Capture the cell that displays the provided text and extract its (x, y) central coordinate. 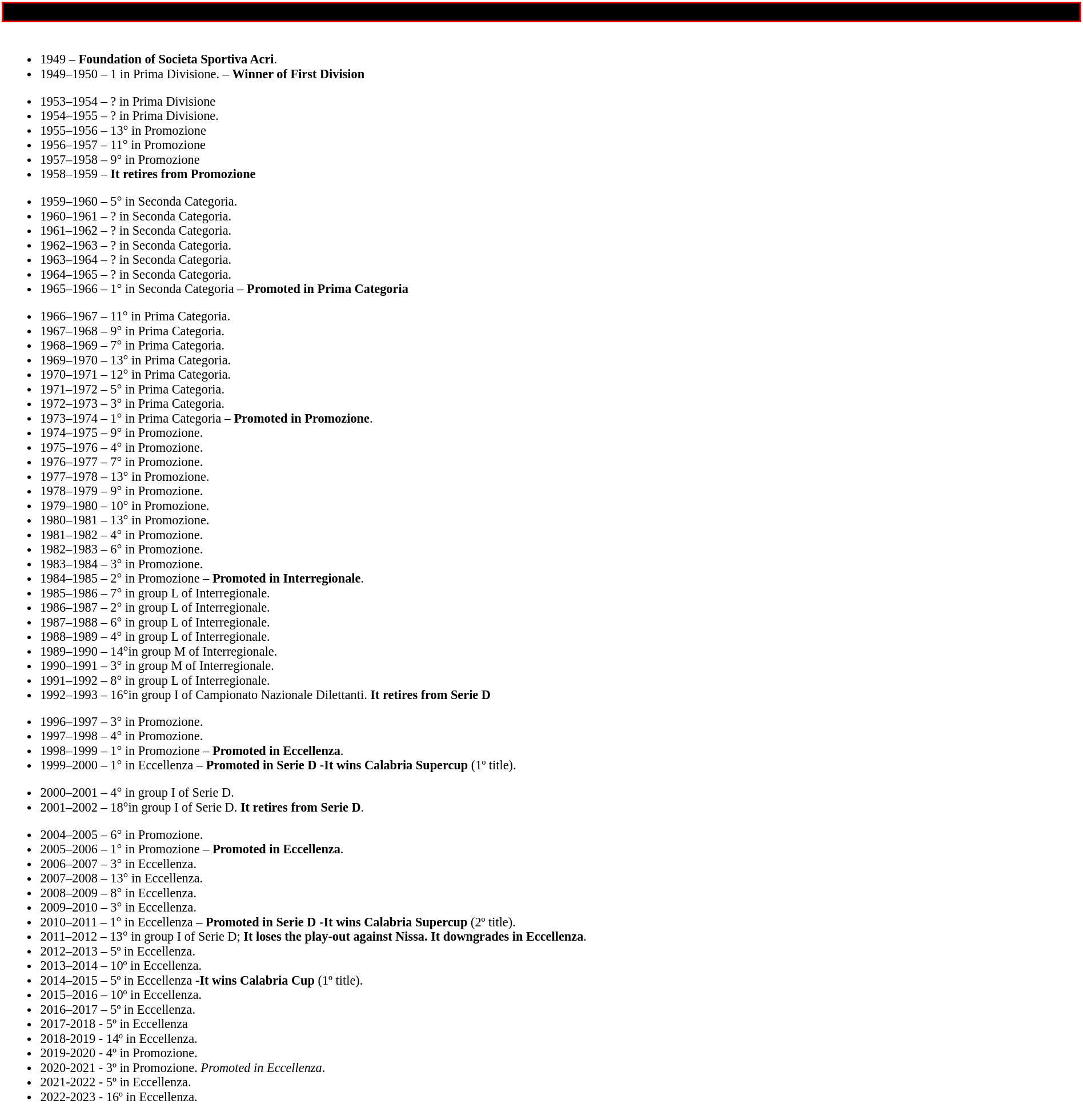
Football Club Calcio Acri Società Cooperativa Sportiva Dilettantistica Chronological History (541, 12)
